Output the [x, y] coordinate of the center of the cell containing the given text.  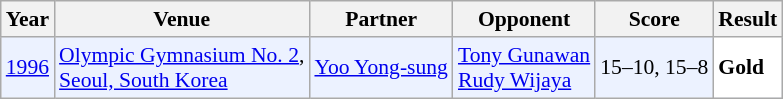
Tony Gunawan Rudy Wijaya [524, 68]
1996 [28, 68]
Score [654, 19]
Gold [748, 68]
15–10, 15–8 [654, 68]
Result [748, 19]
Yoo Yong-sung [381, 68]
Partner [381, 19]
Opponent [524, 19]
Olympic Gymnasium No. 2,Seoul, South Korea [182, 68]
Year [28, 19]
Venue [182, 19]
